Scan for the cell matching the given text and deliver its [x, y] coordinate at center. 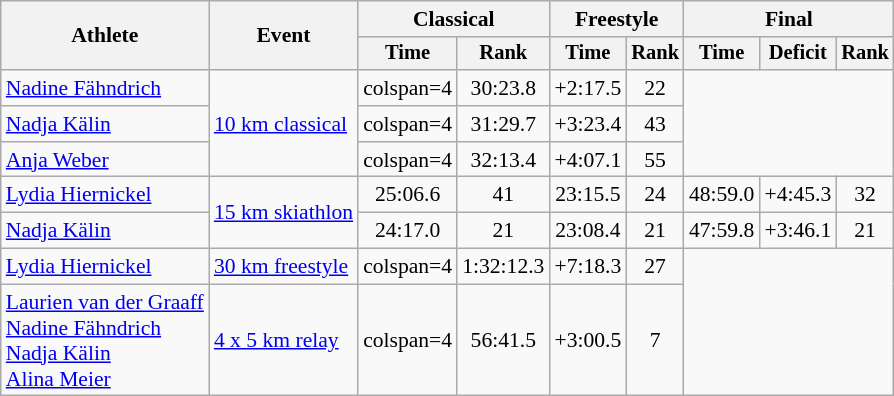
23:08.4 [588, 231]
1:32:12.3 [503, 267]
24:17.0 [408, 231]
10 km classical [284, 124]
Deficit [798, 54]
32 [865, 195]
Anja Weber [105, 160]
+4:45.3 [798, 195]
25:06.6 [408, 195]
43 [655, 124]
4 x 5 km relay [284, 340]
+3:23.4 [588, 124]
27 [655, 267]
41 [503, 195]
Freestyle [616, 19]
30 km freestyle [284, 267]
+7:18.3 [588, 267]
Classical [454, 19]
22 [655, 88]
55 [655, 160]
47:59.8 [722, 231]
Final [789, 19]
56:41.5 [503, 340]
23:15.5 [588, 195]
48:59.0 [722, 195]
24 [655, 195]
Athlete [105, 36]
+4:07.1 [588, 160]
7 [655, 340]
Nadine Fähndrich [105, 88]
+3:00.5 [588, 340]
+2:17.5 [588, 88]
15 km skiathlon [284, 212]
30:23.8 [503, 88]
32:13.4 [503, 160]
31:29.7 [503, 124]
+3:46.1 [798, 231]
Event [284, 36]
Laurien van der GraaffNadine FähndrichNadja KälinAlina Meier [105, 340]
